Capture the cell that displays the provided text and extract its [X, Y] central coordinate. 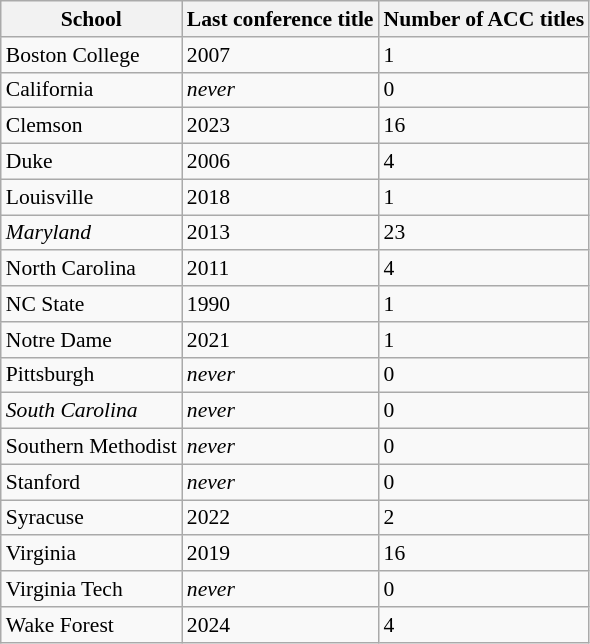
1990 [280, 304]
23 [484, 233]
Virginia [92, 554]
North Carolina [92, 269]
Number of ACC titles [484, 19]
Louisville [92, 197]
2024 [280, 625]
Southern Methodist [92, 447]
California [92, 90]
2019 [280, 554]
Stanford [92, 482]
Pittsburgh [92, 375]
Syracuse [92, 518]
Virginia Tech [92, 589]
2022 [280, 518]
2011 [280, 269]
2013 [280, 233]
Duke [92, 162]
2023 [280, 126]
South Carolina [92, 411]
NC State [92, 304]
Last conference title [280, 19]
Notre Dame [92, 340]
Clemson [92, 126]
Boston College [92, 55]
Wake Forest [92, 625]
2 [484, 518]
School [92, 19]
2007 [280, 55]
2021 [280, 340]
Maryland [92, 233]
2018 [280, 197]
2006 [280, 162]
